Detect which cell encompasses the target text, then output its [X, Y] center coordinate. 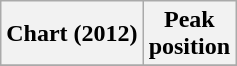
Peakposition [189, 34]
Chart (2012) [72, 34]
